Provide the (x, y) coordinate of the cell's center where the given text is located.  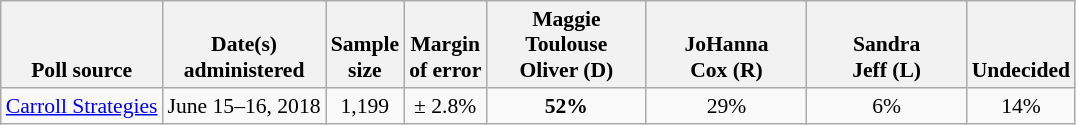
29% (726, 106)
52% (566, 106)
± 2.8% (445, 106)
Maggie ToulouseOliver (D) (566, 44)
14% (1021, 106)
Samplesize (365, 44)
Marginof error (445, 44)
June 15–16, 2018 (244, 106)
Carroll Strategies (82, 106)
Undecided (1021, 44)
Date(s)administered (244, 44)
1,199 (365, 106)
SandraJeff (L) (887, 44)
Poll source (82, 44)
JoHannaCox (R) (726, 44)
6% (887, 106)
